Scan for the cell matching the given text and deliver its [X, Y] coordinate at center. 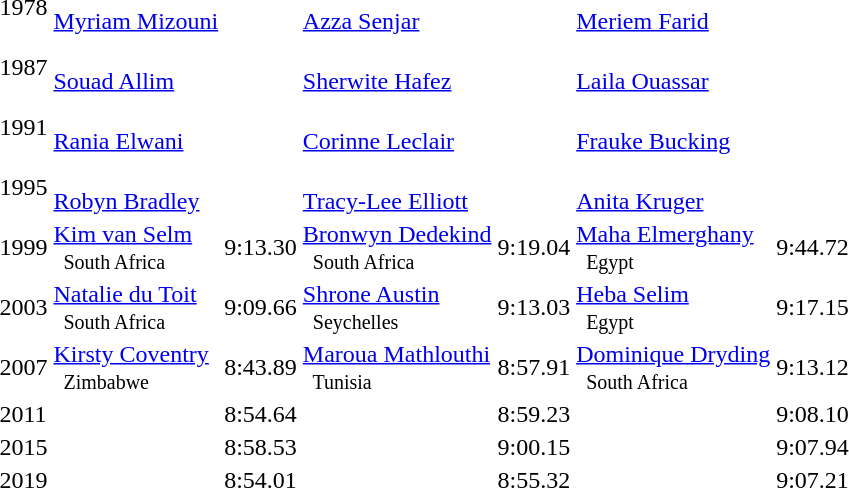
8:59.23 [534, 414]
8:57.91 [534, 368]
Rania Elwani [136, 128]
Shrone Austin Seychelles [397, 308]
Robyn Bradley [136, 188]
Bronwyn Dedekind South Africa [397, 248]
9:13.03 [534, 308]
Anita Kruger [674, 188]
Frauke Bucking [674, 128]
Laila Ouassar [674, 68]
Tracy-Lee Elliott [397, 188]
8:58.53 [261, 447]
Heba Selim Egypt [674, 308]
Maroua Mathlouthi Tunisia [397, 368]
Sherwite Hafez [397, 68]
8:43.89 [261, 368]
Maha Elmerghany Egypt [674, 248]
Kim van Selm South Africa [136, 248]
9:00.15 [534, 447]
9:19.04 [534, 248]
Kirsty Coventry Zimbabwe [136, 368]
Dominique Dryding South Africa [674, 368]
9:13.30 [261, 248]
9:09.66 [261, 308]
8:54.64 [261, 414]
Souad Allim [136, 68]
Natalie du Toit South Africa [136, 308]
Corinne Leclair [397, 128]
